Determine the (X, Y) coordinate at the center of the cell enclosing the given text.  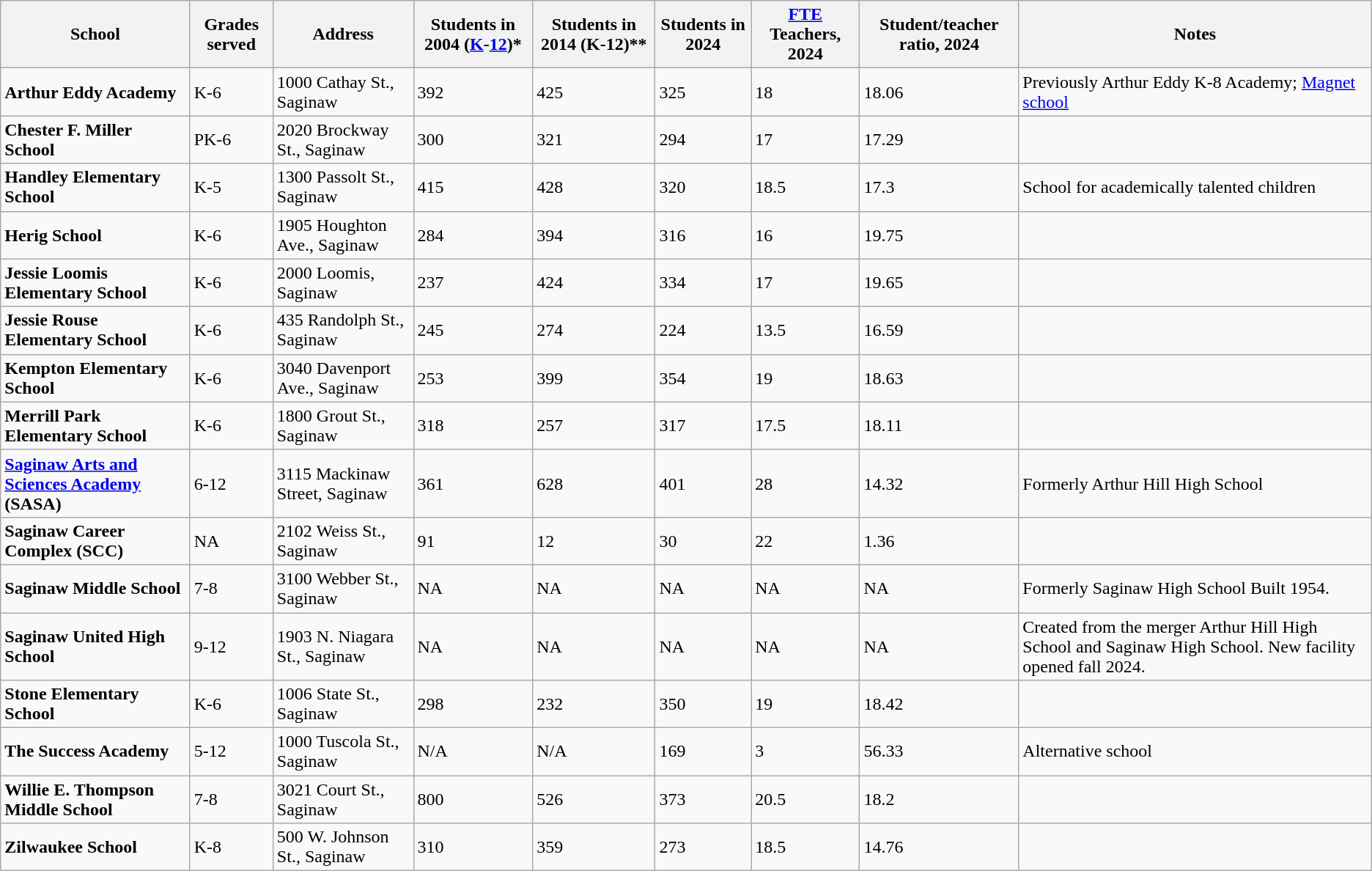
School for academically talented children (1195, 188)
Saginaw Career Complex (SCC) (95, 541)
Student/teacher ratio, 2024 (940, 34)
325 (704, 92)
5-12 (232, 752)
257 (594, 425)
3 (805, 752)
18.42 (940, 704)
320 (704, 188)
17.5 (805, 425)
224 (704, 330)
22 (805, 541)
PK-6 (232, 139)
Previously Arthur Eddy K-8 Academy; Magnet school (1195, 92)
273 (704, 848)
359 (594, 848)
317 (704, 425)
2000 Loomis, Saginaw (343, 283)
Students in 2024 (704, 34)
310 (473, 848)
3021 Court St., Saginaw (343, 799)
1006 State St., Saginaw (343, 704)
500 W. Johnson St., Saginaw (343, 848)
14.76 (940, 848)
FTE Teachers, 2024 (805, 34)
Alternative school (1195, 752)
19.75 (940, 235)
18.06 (940, 92)
1.36 (940, 541)
Handley Elementary School (95, 188)
12 (594, 541)
Zilwaukee School (95, 848)
3115 Mackinaw Street, Saginaw (343, 483)
Students in 2014 (K-12)** (594, 34)
Merrill Park Elementary School (95, 425)
18.2 (940, 799)
30 (704, 541)
1000 Tuscola St., Saginaw (343, 752)
361 (473, 483)
28 (805, 483)
401 (704, 483)
16.59 (940, 330)
17.29 (940, 139)
16 (805, 235)
Students in 2004 (K-12)* (473, 34)
Jessie Rouse Elementary School (95, 330)
Jessie Loomis Elementary School (95, 283)
18.11 (940, 425)
Willie E. Thompson Middle School (95, 799)
1905 Houghton Ave., Saginaw (343, 235)
Saginaw Arts and Sciences Academy (SASA) (95, 483)
18 (805, 92)
232 (594, 704)
Formerly Saginaw High School Built 1954. (1195, 588)
628 (594, 483)
237 (473, 283)
Notes (1195, 34)
6-12 (232, 483)
1903 N. Niagara St., Saginaw (343, 647)
394 (594, 235)
Arthur Eddy Academy (95, 92)
392 (473, 92)
169 (704, 752)
316 (704, 235)
20.5 (805, 799)
300 (473, 139)
2102 Weiss St., Saginaw (343, 541)
Saginaw United High School (95, 647)
56.33 (940, 752)
K-8 (232, 848)
253 (473, 378)
318 (473, 425)
91 (473, 541)
Grades served (232, 34)
354 (704, 378)
399 (594, 378)
3040 Davenport Ave., Saginaw (343, 378)
19.65 (940, 283)
424 (594, 283)
800 (473, 799)
428 (594, 188)
School (95, 34)
9-12 (232, 647)
373 (704, 799)
1800 Grout St., Saginaw (343, 425)
298 (473, 704)
2020 Brockway St., Saginaw (343, 139)
18.63 (940, 378)
425 (594, 92)
245 (473, 330)
K-5 (232, 188)
17.3 (940, 188)
435 Randolph St., Saginaw (343, 330)
Chester F. Miller School (95, 139)
14.32 (940, 483)
284 (473, 235)
1000 Cathay St., Saginaw (343, 92)
Address (343, 34)
Kempton Elementary School (95, 378)
274 (594, 330)
415 (473, 188)
13.5 (805, 330)
350 (704, 704)
Created from the merger Arthur Hill High School and Saginaw High School. New facility opened fall 2024. (1195, 647)
334 (704, 283)
3100 Webber St., Saginaw (343, 588)
Stone Elementary School (95, 704)
321 (594, 139)
Formerly Arthur Hill High School (1195, 483)
Herig School (95, 235)
The Success Academy (95, 752)
526 (594, 799)
Saginaw Middle School (95, 588)
294 (704, 139)
1300 Passolt St., Saginaw (343, 188)
